Capture the cell that displays the provided text and extract its [X, Y] central coordinate. 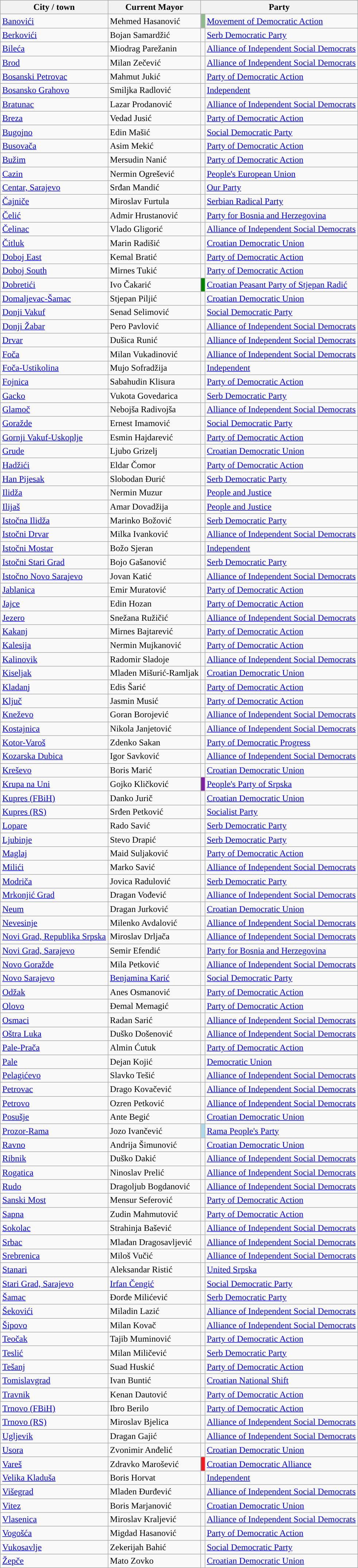
Nermin Ogrešević [154, 174]
Ilijaš [54, 507]
Milan Miličević [154, 1353]
Dragan Gajić [154, 1436]
Stevo Drapić [154, 839]
Grude [54, 451]
Boris Marić [154, 770]
Our Party [281, 188]
Kupres (RS) [54, 812]
Dragoljub Bogdanović [154, 1186]
Jezero [54, 618]
Kiseljak [54, 673]
Osmaci [54, 1020]
Party of Democratic Progress [281, 742]
Strahinja Bašević [154, 1228]
Mahmut Jukić [154, 77]
Duško Dakić [154, 1159]
Milenko Avdalović [154, 923]
Zdravko Marošević [154, 1464]
Asim Mekić [154, 146]
Jovica Radulović [154, 881]
Han Pijesak [54, 479]
Odžak [54, 992]
Dušica Runić [154, 340]
Dobretići [54, 285]
Žepče [54, 1561]
Istočni Mostar [54, 548]
Mehmed Hasanović [154, 21]
City / town [54, 7]
Boris Marjanović [154, 1506]
Kotor-Varoš [54, 742]
Oštra Luka [54, 1034]
Nermin Muzur [154, 493]
Kenan Dautović [154, 1395]
Croatian Peasant Party of Stjepan Radić [281, 285]
Admir Hrustanović [154, 215]
Ante Begić [154, 1117]
Novi Grad, Sarajevo [54, 951]
Lopare [54, 826]
Current Mayor [154, 7]
Miroslav Kraljević [154, 1520]
Bugojno [54, 132]
Edis Šarić [154, 687]
Senad Selimović [154, 312]
Democratic Union [281, 1062]
Bileća [54, 49]
Pelagićevo [54, 1076]
People's Party of Srpska [281, 784]
Miroslav Bjelica [154, 1422]
Ključ [54, 701]
Drvar [54, 340]
Edin Mašić [154, 132]
Dragan Vođević [154, 895]
Usora [54, 1450]
Olovo [54, 1006]
Tomislavgrad [54, 1381]
Foča-Ustikolina [54, 368]
Čitluk [54, 243]
Kostajnica [54, 729]
Mladen Đurđević [154, 1491]
Foča [54, 354]
Ibro Berilo [154, 1408]
Doboj South [54, 271]
Breza [54, 118]
Glamoč [54, 410]
Slobodan Đurić [154, 479]
Kladanj [54, 687]
Tešanj [54, 1367]
Stari Grad, Sarajevo [54, 1283]
Smiljka Radlović [154, 90]
Mila Petković [154, 964]
Vukosavlje [54, 1547]
Novo Goražde [54, 964]
Ilidža [54, 493]
Ivan Buntić [154, 1381]
Almin Ćutuk [154, 1048]
Berkovići [54, 35]
Šamac [54, 1298]
Ninoslav Prelić [154, 1173]
Istočni Stari Grad [54, 562]
Snežana Ružičić [154, 618]
Istočno Novo Sarajevo [54, 576]
Pale-Prača [54, 1048]
Lazar Prodanović [154, 104]
Eldar Čomor [154, 465]
Ravno [54, 1145]
Modriča [54, 881]
Nermin Mujkanović [154, 645]
Emir Muratović [154, 590]
Istočni Drvar [54, 534]
Đemal Memagić [154, 1006]
Neum [54, 909]
Božo Sjeran [154, 548]
Brod [54, 63]
Hadžići [54, 465]
Trnovo (FBiH) [54, 1408]
Amar Dovadžija [154, 507]
Vareš [54, 1464]
Mersudin Nanić [154, 160]
Miroslav Furtula [154, 202]
Mrkonjić Grad [54, 895]
Gojko Kličković [154, 784]
Stanari [54, 1269]
Milan Zečević [154, 63]
Petrovac [54, 1089]
Donji Vakuf [54, 312]
Milan Kovač [154, 1325]
Rado Savić [154, 826]
Radan Sarić [154, 1020]
Goran Borojević [154, 715]
Miloš Vučić [154, 1256]
Istočna Ilidža [54, 520]
Marin Radišić [154, 243]
Đorđe Milićević [154, 1298]
Rogatica [54, 1173]
Sabahudin Klisura [154, 382]
Vlasenica [54, 1520]
Trnovo (RS) [54, 1422]
Mirnes Bajtarević [154, 632]
Jozo Ivančević [154, 1131]
People's European Union [281, 174]
Kalesija [54, 645]
Krupa na Uni [54, 784]
Edin Hozan [154, 604]
Kozarska Dubica [54, 756]
Zekerijah Bahić [154, 1547]
Mlađan Dragosavljević [154, 1242]
Vlado Gligorić [154, 229]
Pale [54, 1062]
Jasmin Musić [154, 701]
Ribnik [54, 1159]
Kalinovik [54, 659]
Zvonimir Anđelić [154, 1450]
Gacko [54, 395]
Dragan Jurković [154, 909]
Benjamina Karić [154, 978]
Travnik [54, 1395]
Croatian National Shift [281, 1381]
Milka Ivanković [154, 534]
Domaljevac-Šamac [54, 299]
Šekovići [54, 1311]
Šipovo [54, 1325]
Aleksandar Ristić [154, 1269]
Stjepan Piljić [154, 299]
Vedad Jusić [154, 118]
Zudin Mahmutović [154, 1214]
Sapna [54, 1214]
Tajib Muminović [154, 1339]
Novo Sarajevo [54, 978]
Srđen Petković [154, 812]
Gornji Vakuf-Uskoplje [54, 437]
Party [279, 7]
Drago Kovačević [154, 1089]
Maid Suljaković [154, 854]
Čajniče [54, 202]
Mirnes Tukić [154, 271]
Doboj East [54, 257]
Nevesinje [54, 923]
Fojnica [54, 382]
Igor Savković [154, 756]
Vitez [54, 1506]
Vogošća [54, 1533]
Maglaj [54, 854]
Čelinac [54, 229]
Kupres (FBiH) [54, 798]
Miroslav Drljača [154, 937]
Cazin [54, 174]
Donji Žabar [54, 326]
Kakanj [54, 632]
Novi Grad, Republika Srpska [54, 937]
Teslić [54, 1353]
Goražde [54, 424]
Bratunac [54, 104]
Nikola Janjetović [154, 729]
Posušje [54, 1117]
Socialist Party [281, 812]
Velika Kladuša [54, 1478]
Rama People's Party [281, 1131]
Croatian Democratic Alliance [281, 1464]
Ozren Petković [154, 1103]
Semir Efendić [154, 951]
Zdenko Sakan [154, 742]
Miladin Lazić [154, 1311]
Milići [54, 867]
United Srpska [281, 1269]
Irfan Čengić [154, 1283]
Čelić [54, 215]
Movement of Democratic Action [281, 21]
Mato Zovko [154, 1561]
Bojo Gašanović [154, 562]
Centar, Sarajevo [54, 188]
Kneževo [54, 715]
Pero Pavlović [154, 326]
Jablanica [54, 590]
Banovići [54, 21]
Busovača [54, 146]
Esmin Hajdarević [154, 437]
Anes Osmanović [154, 992]
Nebojša Radivojša [154, 410]
Srđan Mandić [154, 188]
Andrija Šimunović [154, 1145]
Bosansko Grahovo [54, 90]
Ivo Čakarić [154, 285]
Slavko Tešić [154, 1076]
Rudo [54, 1186]
Jovan Katić [154, 576]
Kemal Bratić [154, 257]
Vukota Govedarica [154, 395]
Ljubo Grizelj [154, 451]
Bosanski Petrovac [54, 77]
Dejan Kojić [154, 1062]
Sanski Most [54, 1200]
Bojan Samardžić [154, 35]
Mladen Mišurić-Ramljak [154, 673]
Migdad Hasanović [154, 1533]
Boris Horvat [154, 1478]
Radomir Sladoje [154, 659]
Petrovo [54, 1103]
Jajce [54, 604]
Milan Vukadinović [154, 354]
Ernest Imamović [154, 424]
Marko Savić [154, 867]
Duško Došenović [154, 1034]
Višegrad [54, 1491]
Kreševo [54, 770]
Prozor-Rama [54, 1131]
Serbian Radical Party [281, 202]
Suad Huskić [154, 1367]
Mujo Sofradžija [154, 368]
Sokolac [54, 1228]
Danko Jurič [154, 798]
Ljubinje [54, 839]
Marinko Božović [154, 520]
Ugljevik [54, 1436]
Srebrenica [54, 1256]
Mensur Seferović [154, 1200]
Srbac [54, 1242]
Miodrag Parežanin [154, 49]
Teočak [54, 1339]
Bužim [54, 160]
